Scan for the cell matching the given text and deliver its [x, y] coordinate at center. 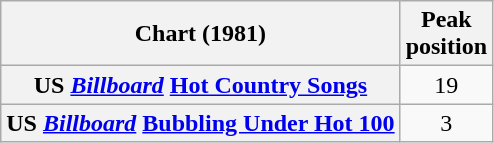
US Billboard Bubbling Under Hot 100 [200, 123]
Chart (1981) [200, 34]
3 [446, 123]
Peakposition [446, 34]
US Billboard Hot Country Songs [200, 85]
19 [446, 85]
